Locate the cell with the specified text and output its [X, Y] center coordinate. 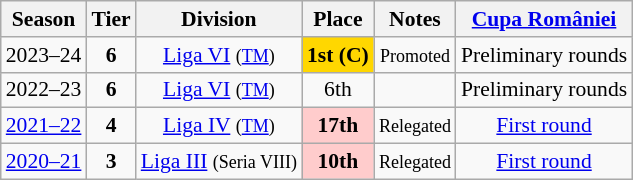
Season [44, 19]
2023–24 [44, 55]
17th [338, 126]
1st (C) [338, 55]
Division [219, 19]
Liga III (Seria VIII) [219, 162]
Liga IV (TM) [219, 126]
Cupa României [544, 19]
2021–22 [44, 126]
10th [338, 162]
Notes [415, 19]
3 [110, 162]
2022–23 [44, 90]
Place [338, 19]
4 [110, 126]
Promoted [415, 55]
Tier [110, 19]
2020–21 [44, 162]
6th [338, 90]
